Determine the [X, Y] coordinate at the center of the cell enclosing the given text.  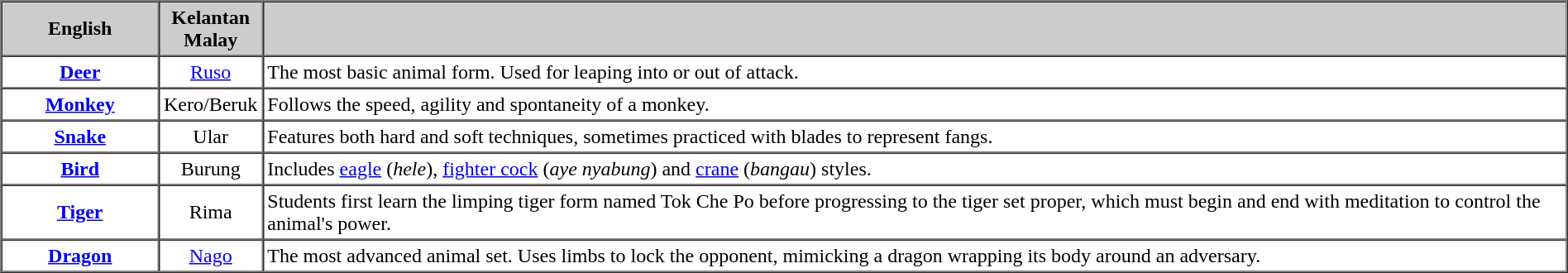
Ular [210, 137]
Tiger [80, 213]
Ruso [210, 73]
Dragon [80, 256]
Includes eagle (hele), fighter cock (aye nyabung) and crane (bangau) styles. [915, 169]
The most advanced animal set. Uses limbs to lock the opponent, mimicking a dragon wrapping its body around an adversary. [915, 256]
Nago [210, 256]
Monkey [80, 104]
Kero/Beruk [210, 104]
Deer [80, 73]
Rima [210, 213]
The most basic animal form. Used for leaping into or out of attack. [915, 73]
Bird [80, 169]
Follows the speed, agility and spontaneity of a monkey. [915, 104]
Kelantan Malay [210, 29]
English [80, 29]
Burung [210, 169]
Snake [80, 137]
Features both hard and soft techniques, sometimes practiced with blades to represent fangs. [915, 137]
